Determine the (X, Y) coordinate at the center of the cell enclosing the given text.  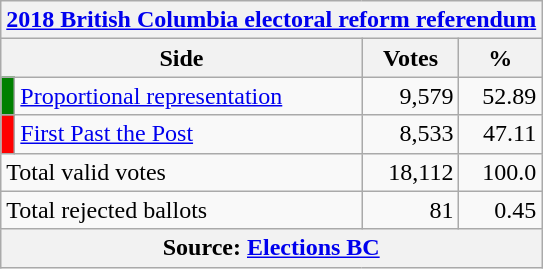
Proportional representation (188, 96)
First Past the Post (188, 134)
100.0 (500, 172)
Source: Elections BC (272, 248)
Total rejected ballots (182, 210)
9,579 (410, 96)
8,533 (410, 134)
Total valid votes (182, 172)
47.11 (500, 134)
% (500, 58)
2018 British Columbia electoral reform referendum (272, 20)
Side (182, 58)
0.45 (500, 210)
81 (410, 210)
Votes (410, 58)
18,112 (410, 172)
52.89 (500, 96)
